Pinpoint the cell where the given text exists, returning its (x, y) midpoint coordinate. 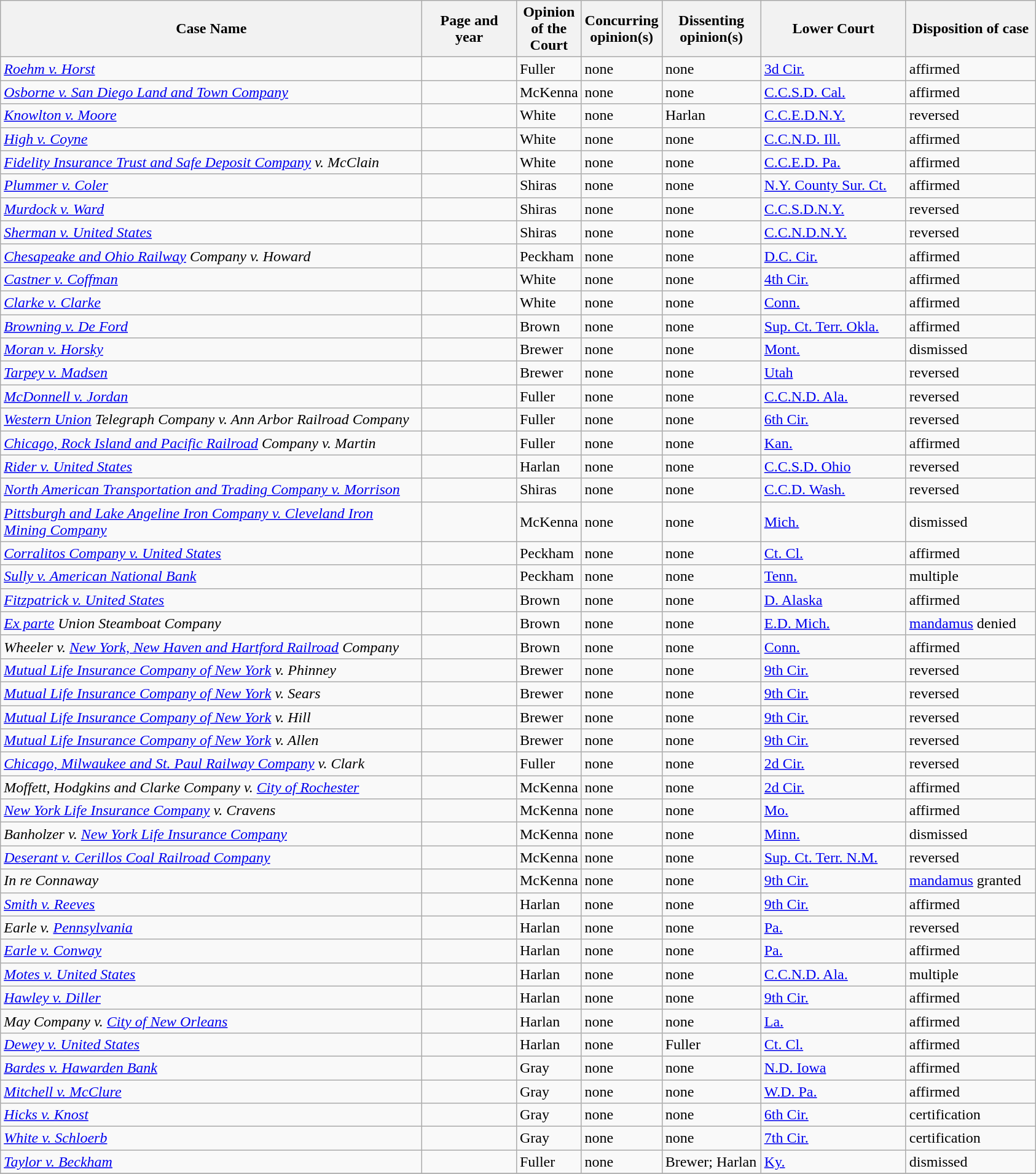
Motes v. United States (211, 974)
C.C.E.D. Pa. (833, 162)
C.C.N.D.N.Y. (833, 232)
Moran v. Horsky (211, 350)
Hicks v. Knost (211, 1115)
Chicago, Milwaukee and St. Paul Railway Company v. Clark (211, 764)
Moffett, Hodgkins and Clarke Company v. City of Rochester (211, 787)
Mo. (833, 811)
Smith v. Reeves (211, 904)
D. Alaska (833, 600)
N.Y. County Sur. Ct. (833, 186)
Hawley v. Diller (211, 998)
Bardes v. Hawarden Bank (211, 1068)
Banholzer v. New York Life Insurance Company (211, 834)
May Company v. City of New Orleans (211, 1021)
3d Cir. (833, 69)
White v. Schloerb (211, 1138)
Chesapeake and Ohio Railway Company v. Howard (211, 256)
Concurring opinion(s) (622, 29)
Fitzpatrick v. United States (211, 600)
Sup. Ct. Terr. N.M. (833, 857)
Corralitos Company v. United States (211, 553)
Fidelity Insurance Trust and Safe Deposit Company v. McClain (211, 162)
Ky. (833, 1162)
Lower Court (833, 29)
New York Life Insurance Company v. Cravens (211, 811)
Earle v. Conway (211, 951)
Murdock v. Ward (211, 209)
Brewer; Harlan (712, 1162)
Minn. (833, 834)
C.C.N.D. Ill. (833, 139)
Sup. Ct. Terr. Okla. (833, 326)
E.D. Mich. (833, 623)
Mich. (833, 521)
Osborne v. San Diego Land and Town Company (211, 92)
Tarpey v. Madsen (211, 373)
Opinion of the Court (549, 29)
Disposition of case (971, 29)
C.C.S.D. Cal. (833, 92)
Mutual Life Insurance Company of New York v. Hill (211, 717)
La. (833, 1021)
C.C.S.D.N.Y. (833, 209)
Sully v. American National Bank (211, 577)
Earle v. Pennsylvania (211, 928)
D.C. Cir. (833, 256)
Deserant v. Cerillos Coal Railroad Company (211, 857)
Mitchell v. McClure (211, 1091)
C.C.D. Wash. (833, 490)
Ex parte Union Steamboat Company (211, 623)
Rider v. United States (211, 467)
Clarke v. Clarke (211, 302)
7th Cir. (833, 1138)
Mutual Life Insurance Company of New York v. Phinney (211, 670)
Tenn. (833, 577)
Taylor v. Beckham (211, 1162)
Kan. (833, 443)
High v. Coyne (211, 139)
Dewey v. United States (211, 1044)
mandamus denied (971, 623)
Utah (833, 373)
Mutual Life Insurance Company of New York v. Allen (211, 741)
Wheeler v. New York, New Haven and Hartford Railroad Company (211, 647)
Case Name (211, 29)
Plummer v. Coler (211, 186)
Roehm v. Horst (211, 69)
North American Transportation and Trading Company v. Morrison (211, 490)
Dissenting opinion(s) (712, 29)
In re Connaway (211, 881)
C.C.E.D.N.Y. (833, 116)
Knowlton v. Moore (211, 116)
Page and year (469, 29)
C.C.S.D. Ohio (833, 467)
W.D. Pa. (833, 1091)
Pittsburgh and Lake Angeline Iron Company v. Cleveland Iron Mining Company (211, 521)
Browning v. De Ford (211, 326)
N.D. Iowa (833, 1068)
Mutual Life Insurance Company of New York v. Sears (211, 693)
Mont. (833, 350)
McDonnell v. Jordan (211, 396)
Castner v. Coffman (211, 279)
Western Union Telegraph Company v. Ann Arbor Railroad Company (211, 420)
Chicago, Rock Island and Pacific Railroad Company v. Martin (211, 443)
4th Cir. (833, 279)
Sherman v. United States (211, 232)
mandamus granted (971, 881)
